Determine the (X, Y) coordinate at the center of the cell enclosing the given text.  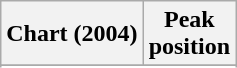
Chart (2004) (72, 34)
Peakposition (189, 34)
